Return the [x, y] coordinate for the center point of the cell that contains the specified text.  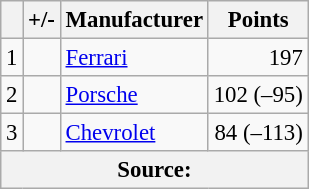
+/- [42, 20]
Chevrolet [134, 133]
1 [12, 58]
2 [12, 95]
84 (–113) [258, 133]
3 [12, 133]
Points [258, 20]
102 (–95) [258, 95]
Source: [154, 170]
Ferrari [134, 58]
197 [258, 58]
Porsche [134, 95]
Manufacturer [134, 20]
